Locate the cell with the specified text and output its (X, Y) center coordinate. 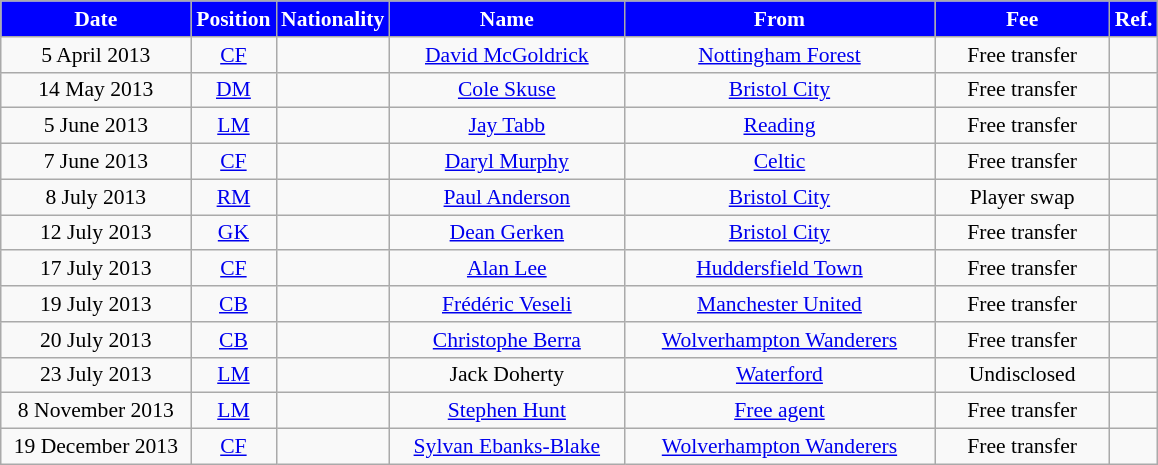
GK (234, 233)
Christophe Berra (506, 340)
23 July 2013 (96, 375)
20 July 2013 (96, 340)
Reading (779, 126)
19 December 2013 (96, 447)
Celtic (779, 162)
17 July 2013 (96, 269)
Daryl Murphy (506, 162)
Sylvan Ebanks-Blake (506, 447)
Waterford (779, 375)
5 June 2013 (96, 126)
14 May 2013 (96, 90)
Free agent (779, 411)
Cole Skuse (506, 90)
David McGoldrick (506, 55)
Alan Lee (506, 269)
8 November 2013 (96, 411)
7 June 2013 (96, 162)
Huddersfield Town (779, 269)
Ref. (1134, 19)
19 July 2013 (96, 304)
8 July 2013 (96, 197)
From (779, 19)
Fee (1022, 19)
Paul Anderson (506, 197)
RM (234, 197)
Dean Gerken (506, 233)
Nottingham Forest (779, 55)
Position (234, 19)
DM (234, 90)
12 July 2013 (96, 233)
Jay Tabb (506, 126)
Date (96, 19)
Undisclosed (1022, 375)
Frédéric Veseli (506, 304)
Name (506, 19)
Stephen Hunt (506, 411)
Manchester United (779, 304)
5 April 2013 (96, 55)
Jack Doherty (506, 375)
Player swap (1022, 197)
Nationality (332, 19)
